Detect which cell encompasses the target text, then output its [x, y] center coordinate. 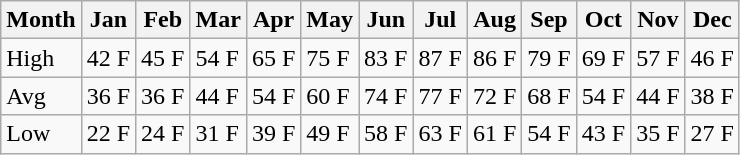
Month [41, 20]
72 F [494, 96]
63 F [440, 134]
38 F [712, 96]
Jun [386, 20]
60 F [330, 96]
Oct [603, 20]
46 F [712, 58]
69 F [603, 58]
75 F [330, 58]
77 F [440, 96]
High [41, 58]
74 F [386, 96]
39 F [273, 134]
68 F [549, 96]
Mar [218, 20]
Apr [273, 20]
49 F [330, 134]
58 F [386, 134]
24 F [163, 134]
Sep [549, 20]
31 F [218, 134]
83 F [386, 58]
Low [41, 134]
Jan [108, 20]
Feb [163, 20]
35 F [658, 134]
Nov [658, 20]
Aug [494, 20]
22 F [108, 134]
86 F [494, 58]
79 F [549, 58]
42 F [108, 58]
65 F [273, 58]
87 F [440, 58]
May [330, 20]
Avg [41, 96]
Jul [440, 20]
27 F [712, 134]
45 F [163, 58]
43 F [603, 134]
61 F [494, 134]
57 F [658, 58]
Dec [712, 20]
